Return [X, Y] of the center of cell containing provided text 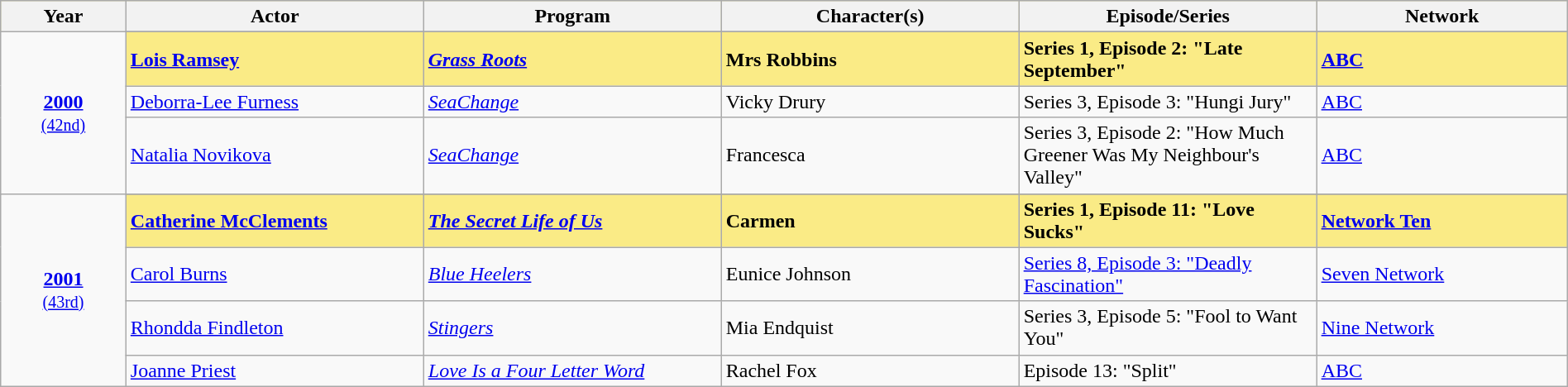
Stingers [572, 327]
Episode/Series [1168, 17]
Network [1442, 17]
Mia Endquist [870, 327]
2000(42nd) [64, 112]
Series 3, Episode 3: "Hungi Jury" [1168, 102]
Series 8, Episode 3: "Deadly Fascination" [1168, 275]
Series 3, Episode 2: "How Much Greener Was My Neighbour's Valley" [1168, 155]
The Secret Life of Us [572, 220]
Year [64, 17]
Eunice Johnson [870, 275]
Series 1, Episode 11: "Love Sucks" [1168, 220]
2001(43rd) [64, 289]
Nine Network [1442, 327]
Program [572, 17]
Network Ten [1442, 220]
Carmen [870, 220]
Seven Network [1442, 275]
Grass Roots [572, 60]
Episode 13: "Split" [1168, 370]
Series 1, Episode 2: "Late September" [1168, 60]
Mrs Robbins [870, 60]
Character(s) [870, 17]
Blue Heelers [572, 275]
Francesca [870, 155]
Actor [275, 17]
Vicky Drury [870, 102]
Rachel Fox [870, 370]
Catherine McClements [275, 220]
Series 3, Episode 5: "Fool to Want You" [1168, 327]
Love Is a Four Letter Word [572, 370]
Carol Burns [275, 275]
Deborra-Lee Furness [275, 102]
Lois Ramsey [275, 60]
Joanne Priest [275, 370]
Rhondda Findleton [275, 327]
Natalia Novikova [275, 155]
